Return (x, y) of the center of cell containing provided text 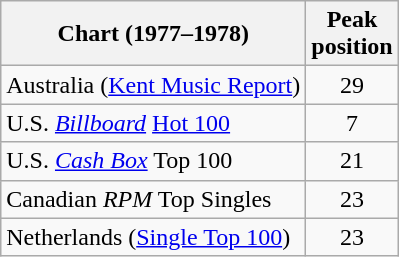
Netherlands (Single Top 100) (154, 237)
Australia (Kent Music Report) (154, 85)
Canadian RPM Top Singles (154, 199)
21 (352, 161)
U.S. Billboard Hot 100 (154, 123)
Chart (1977–1978) (154, 34)
U.S. Cash Box Top 100 (154, 161)
7 (352, 123)
Peakposition (352, 34)
29 (352, 85)
